Determine the (X, Y) coordinate at the center of the cell enclosing the given text.  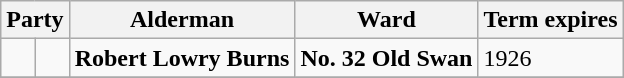
1926 (550, 58)
Party (35, 20)
Ward (386, 20)
Alderman (182, 20)
Robert Lowry Burns (182, 58)
No. 32 Old Swan (386, 58)
Term expires (550, 20)
